Return [X, Y] of the center of cell containing provided text 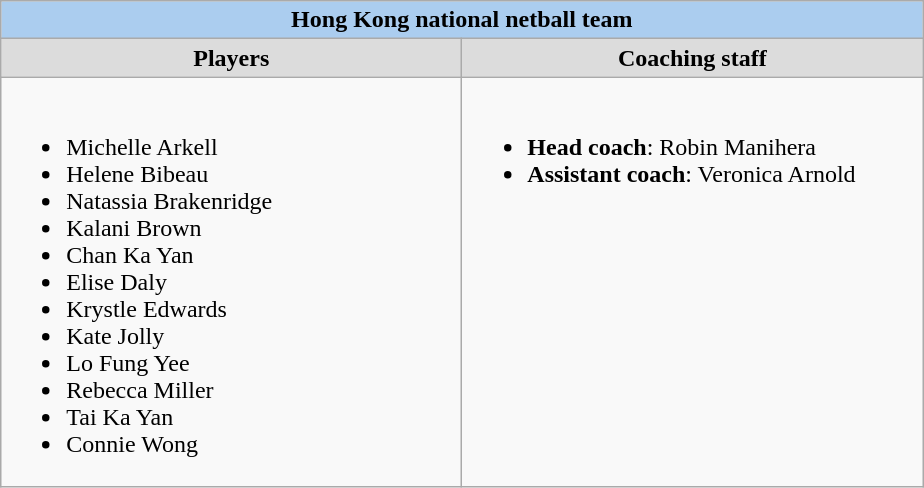
Players [232, 58]
Head coach: Robin ManiheraAssistant coach: Veronica Arnold [692, 282]
Coaching staff [692, 58]
Hong Kong national netball team [462, 20]
